Capture the cell that displays the provided text and extract its [X, Y] central coordinate. 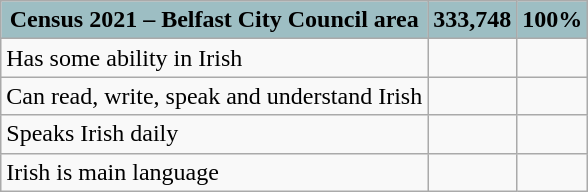
100% [552, 20]
Speaks Irish daily [214, 134]
Irish is main language [214, 172]
333,748 [472, 20]
Has some ability in Irish [214, 58]
Census 2021 – Belfast City Council area [214, 20]
Can read, write, speak and understand Irish [214, 96]
